Capture the cell that displays the provided text and extract its [X, Y] central coordinate. 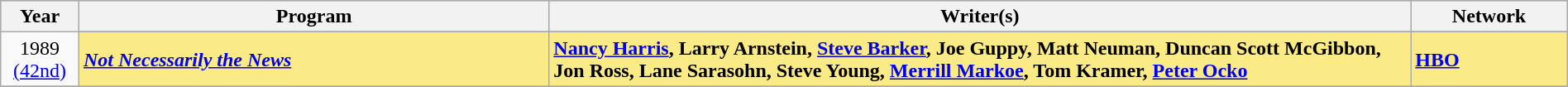
Program [313, 17]
Writer(s) [980, 17]
1989(42nd) [40, 60]
HBO [1489, 60]
Year [40, 17]
Not Necessarily the News [313, 60]
Network [1489, 17]
